Output the (X, Y) coordinate of the center of the cell containing the given text.  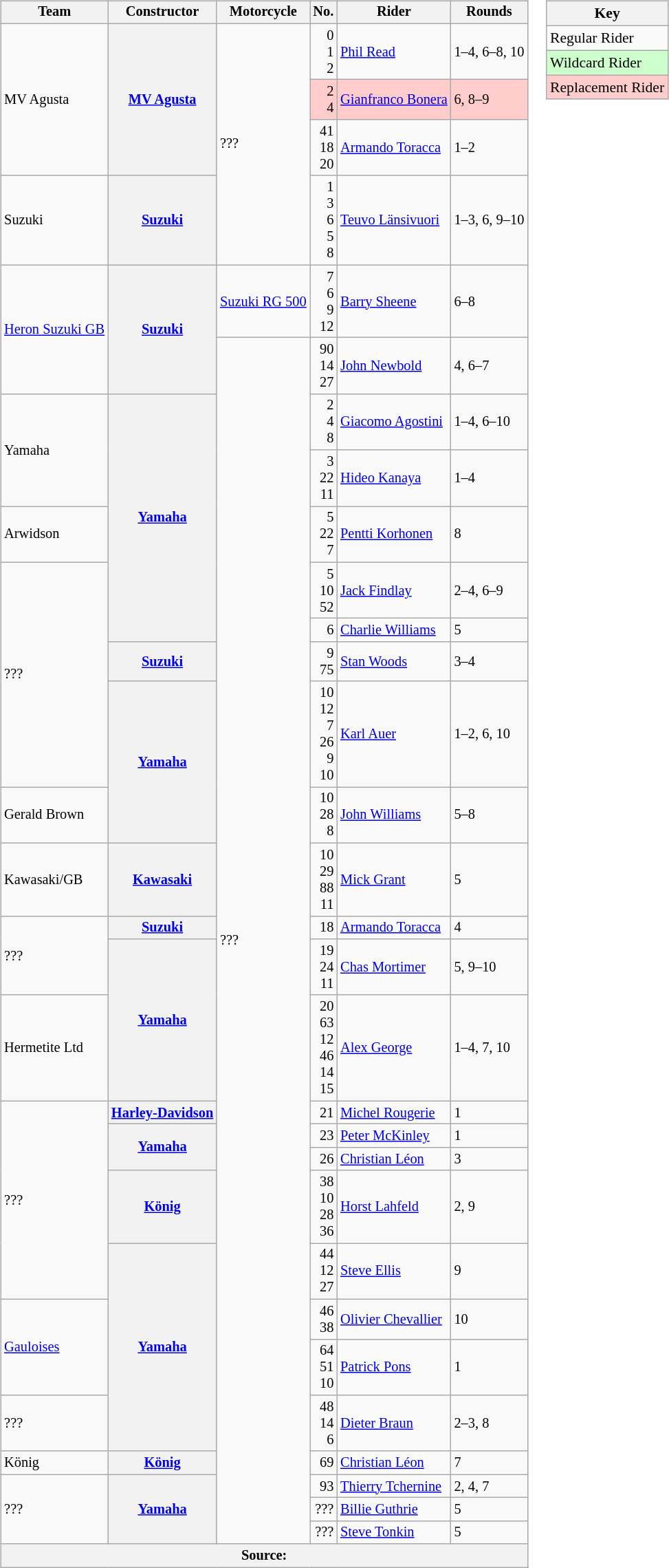
2, 4, 7 (490, 1486)
Kawasaki/GB (54, 879)
6 (324, 630)
Thierry Tchernine (393, 1486)
18 (324, 927)
Dieter Braun (393, 1424)
Stan Woods (393, 662)
1–4, 6–10 (490, 422)
1012726910 (324, 734)
10 (490, 1319)
Michel Rougerie (393, 1113)
1–4 (490, 478)
7 (490, 1463)
Horst Lahfeld (393, 1207)
24 (324, 100)
5, 9–10 (490, 967)
6–8 (490, 301)
Harley-Davidson (162, 1113)
Steve Ellis (393, 1271)
38102836 (324, 1207)
Peter McKinley (393, 1136)
3–4 (490, 662)
Key (607, 14)
Charlie Williams (393, 630)
Billie Guthrie (393, 1510)
23 (324, 1136)
901427 (324, 366)
Karl Auer (393, 734)
8 (490, 535)
Team (54, 12)
Mick Grant (393, 879)
51052 (324, 590)
Hermetite Ltd (54, 1048)
9 (490, 1271)
21 (324, 1113)
206312461415 (324, 1048)
13658 (324, 220)
Source: (264, 1556)
5–8 (490, 815)
48146 (324, 1424)
Motorcycle (263, 12)
645110 (324, 1367)
4 (490, 927)
4638 (324, 1319)
Chas Mortimer (393, 967)
192411 (324, 967)
Kawasaki (162, 879)
Barry Sheene (393, 301)
248 (324, 422)
1–3, 6, 9–10 (490, 220)
3 (490, 1159)
1–2, 6, 10 (490, 734)
Arwidson (54, 535)
Suzuki RG 500 (263, 301)
Pentti Korhonen (393, 535)
10288 (324, 815)
Replacement Rider (607, 87)
411820 (324, 148)
Hideo Kanaya (393, 478)
No. (324, 12)
Regular Rider (607, 38)
69 (324, 1463)
Rider (393, 12)
2–4, 6–9 (490, 590)
26 (324, 1159)
John Newbold (393, 366)
2, 9 (490, 1207)
Gianfranco Bonera (393, 100)
John Williams (393, 815)
4, 6–7 (490, 366)
5227 (324, 535)
Teuvo Länsivuori (393, 220)
76912 (324, 301)
012 (324, 52)
Giacomo Agostini (393, 422)
Gauloises (54, 1347)
Patrick Pons (393, 1367)
93 (324, 1486)
Phil Read (393, 52)
10298811 (324, 879)
1–4, 6–8, 10 (490, 52)
Alex George (393, 1048)
32211 (324, 478)
975 (324, 662)
Wildcard Rider (607, 63)
Olivier Chevallier (393, 1319)
Steve Tonkin (393, 1532)
1–4, 7, 10 (490, 1048)
Gerald Brown (54, 815)
Constructor (162, 12)
Jack Findlay (393, 590)
2–3, 8 (490, 1424)
1–2 (490, 148)
Rounds (490, 12)
6, 8–9 (490, 100)
Heron Suzuki GB (54, 329)
441227 (324, 1271)
